Provide the [x, y] coordinate of the cell's center where the given text is located.  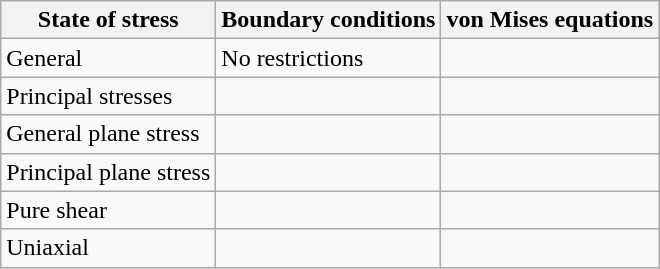
No restrictions [328, 58]
State of stress [108, 20]
General plane stress [108, 134]
Boundary conditions [328, 20]
Principal stresses [108, 96]
General [108, 58]
Principal plane stress [108, 172]
Pure shear [108, 210]
von Mises equations [550, 20]
Uniaxial [108, 248]
